Search for the cell housing the specified text and yield its [x, y] center coordinate. 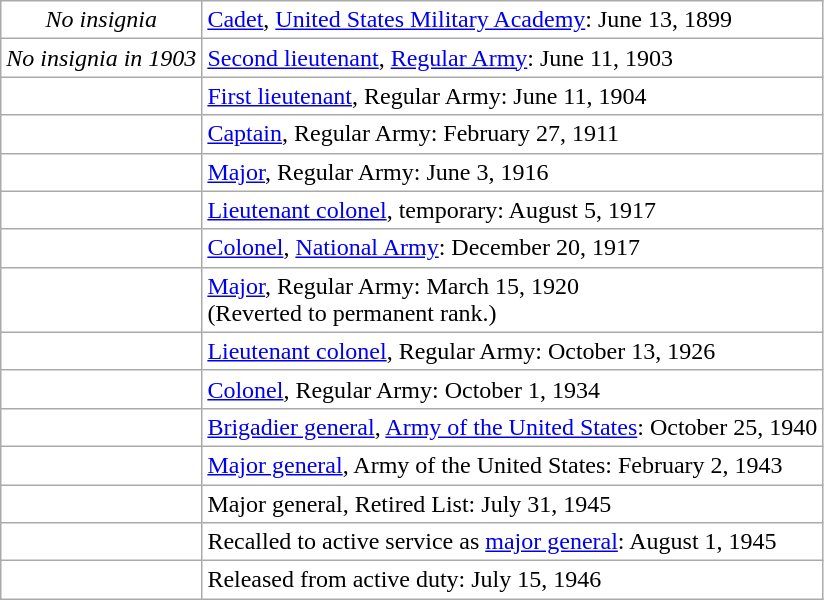
First lieutenant, Regular Army: June 11, 1904 [512, 96]
Second lieutenant, Regular Army: June 11, 1903 [512, 58]
No insignia in 1903 [102, 58]
Lieutenant colonel, Regular Army: October 13, 1926 [512, 351]
Cadet, United States Military Academy: June 13, 1899 [512, 20]
Recalled to active service as major general: August 1, 1945 [512, 542]
Major general, Retired List: July 31, 1945 [512, 503]
Major general, Army of the United States: February 2, 1943 [512, 465]
Captain, Regular Army: February 27, 1911 [512, 134]
Brigadier general, Army of the United States: October 25, 1940 [512, 427]
Colonel, National Army: December 20, 1917 [512, 248]
Colonel, Regular Army: October 1, 1934 [512, 389]
Major, Regular Army: June 3, 1916 [512, 172]
No insignia [102, 20]
Lieutenant colonel, temporary: August 5, 1917 [512, 210]
Released from active duty: July 15, 1946 [512, 580]
Major, Regular Army: March 15, 1920(Reverted to permanent rank.) [512, 300]
